Capture the cell that displays the provided text and extract its [X, Y] central coordinate. 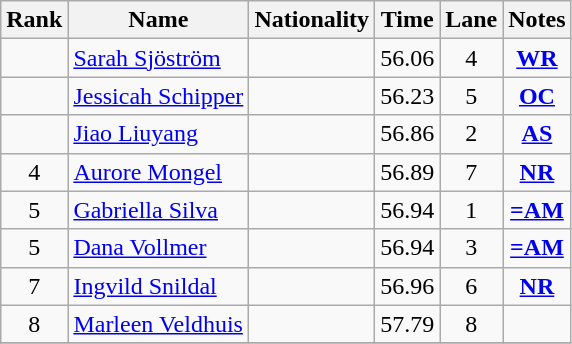
2 [472, 134]
56.23 [408, 96]
56.86 [408, 134]
AS [537, 134]
Nationality [312, 20]
Notes [537, 20]
56.06 [408, 58]
1 [472, 210]
Dana Vollmer [158, 248]
Aurore Mongel [158, 172]
6 [472, 286]
Marleen Veldhuis [158, 324]
OC [537, 96]
57.79 [408, 324]
Sarah Sjöström [158, 58]
3 [472, 248]
56.89 [408, 172]
Jiao Liuyang [158, 134]
Lane [472, 20]
Gabriella Silva [158, 210]
Time [408, 20]
Name [158, 20]
Rank [34, 20]
Ingvild Snildal [158, 286]
WR [537, 58]
Jessicah Schipper [158, 96]
56.96 [408, 286]
